Extract the (X, Y) coordinate from the center of the cell holding the provided text.  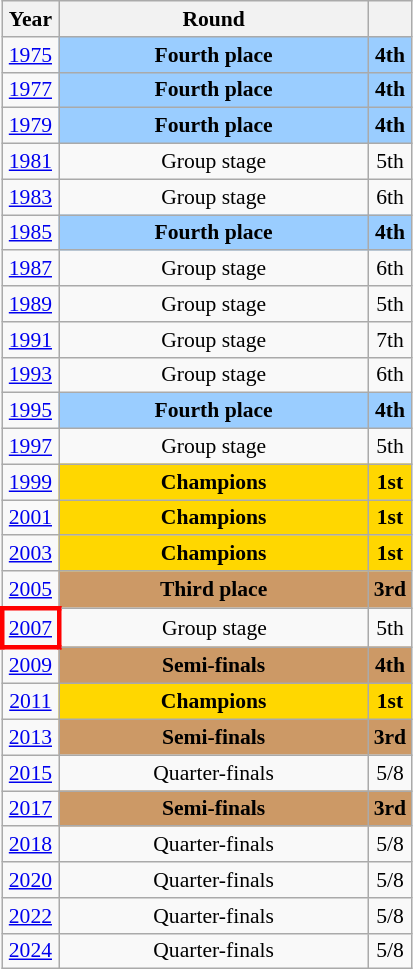
2022 (30, 916)
2007 (30, 628)
2003 (30, 554)
1999 (30, 482)
2005 (30, 590)
1995 (30, 411)
2015 (30, 773)
2013 (30, 738)
Round (214, 19)
Third place (214, 590)
2017 (30, 809)
1983 (30, 197)
2020 (30, 880)
2001 (30, 518)
1981 (30, 162)
2011 (30, 702)
1975 (30, 55)
2018 (30, 845)
7th (390, 340)
1987 (30, 269)
2024 (30, 951)
1977 (30, 90)
Year (30, 19)
2009 (30, 666)
1989 (30, 304)
1991 (30, 340)
1993 (30, 375)
1997 (30, 447)
1979 (30, 126)
1985 (30, 233)
